Find where the given text appears and provide that cell's center as (X, Y) coordinate. 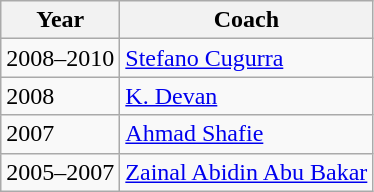
2008 (60, 96)
Zainal Abidin Abu Bakar (246, 172)
Stefano Cugurra (246, 58)
2007 (60, 134)
K. Devan (246, 96)
Coach (246, 20)
2008–2010 (60, 58)
Ahmad Shafie (246, 134)
2005–2007 (60, 172)
Year (60, 20)
